Find where the given text appears and provide that cell's center as (x, y) coordinate. 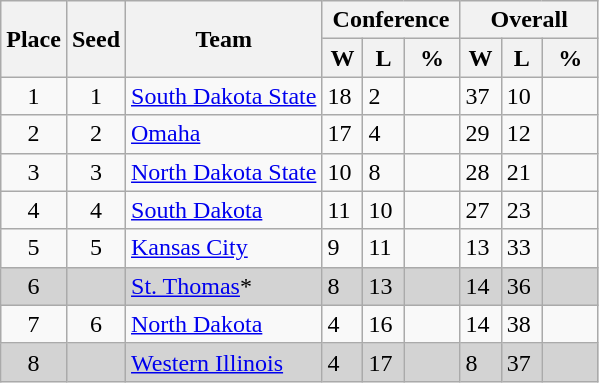
16 (384, 324)
23 (522, 210)
Overall (529, 20)
Team (224, 39)
28 (480, 172)
Omaha (224, 134)
33 (522, 248)
29 (480, 134)
27 (480, 210)
Place (34, 39)
Western Illinois (224, 362)
18 (342, 96)
South Dakota (224, 210)
21 (522, 172)
Conference (391, 20)
North Dakota (224, 324)
St. Thomas* (224, 286)
7 (34, 324)
Kansas City (224, 248)
Seed (96, 39)
North Dakota State (224, 172)
12 (522, 134)
38 (522, 324)
South Dakota State (224, 96)
9 (342, 248)
36 (522, 286)
